Find where the given text appears and provide that cell's center as (X, Y) coordinate. 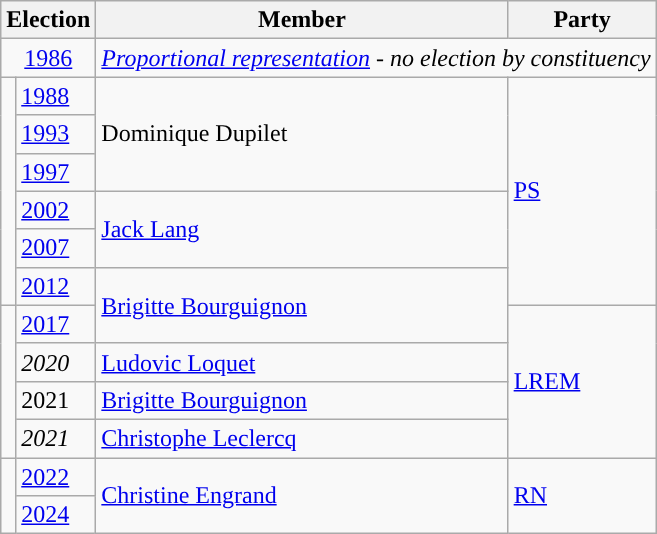
1986 (48, 58)
2012 (56, 286)
1997 (56, 172)
1988 (56, 96)
2007 (56, 248)
Christine Engrand (302, 496)
2022 (56, 477)
LREM (582, 381)
Member (302, 20)
Proportional representation - no election by constituency (376, 58)
PS (582, 191)
2017 (56, 324)
2002 (56, 210)
RN (582, 496)
Dominique Dupilet (302, 134)
Christophe Leclercq (302, 438)
Party (582, 20)
1993 (56, 134)
Election (48, 20)
2020 (56, 362)
Ludovic Loquet (302, 362)
2024 (56, 515)
Jack Lang (302, 229)
